Find where the given text appears and provide that cell's center as (x, y) coordinate. 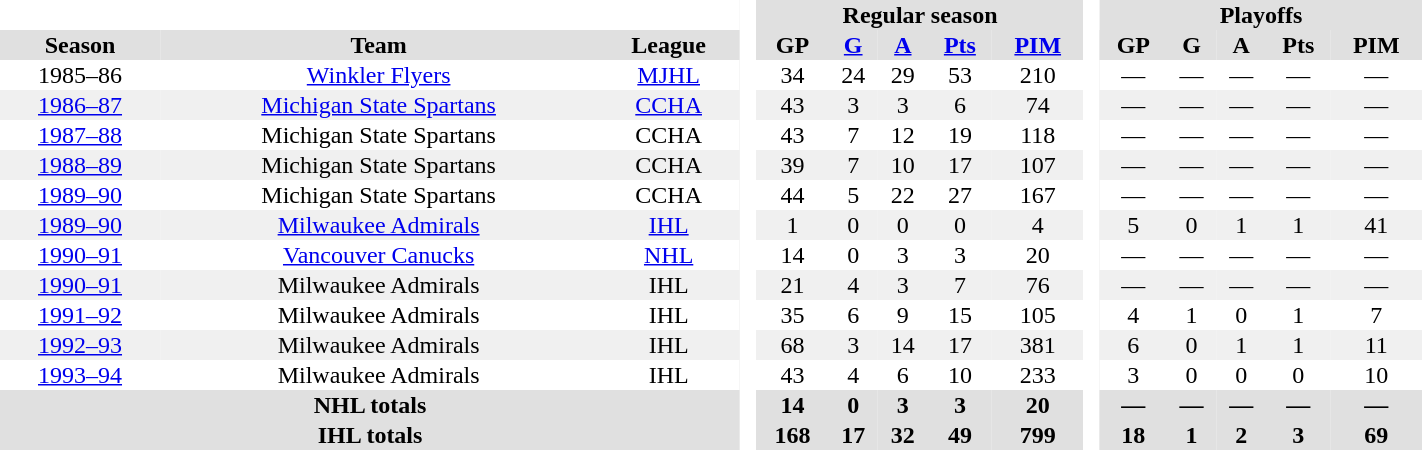
11 (1376, 345)
35 (793, 315)
IHL totals (370, 435)
34 (793, 75)
799 (1038, 435)
2 (1241, 435)
1991–92 (80, 315)
74 (1038, 105)
32 (903, 435)
Winkler Flyers (378, 75)
118 (1038, 135)
Season (80, 45)
69 (1376, 435)
49 (960, 435)
League (668, 45)
233 (1038, 375)
9 (903, 315)
MJHL (668, 75)
Vancouver Canucks (378, 255)
22 (903, 195)
210 (1038, 75)
68 (793, 345)
24 (853, 75)
27 (960, 195)
1985–86 (80, 75)
1993–94 (80, 375)
44 (793, 195)
NHL (668, 255)
1992–93 (80, 345)
167 (1038, 195)
381 (1038, 345)
1987–88 (80, 135)
12 (903, 135)
21 (793, 285)
Playoffs (1261, 15)
41 (1376, 225)
NHL totals (370, 405)
39 (793, 165)
105 (1038, 315)
107 (1038, 165)
168 (793, 435)
19 (960, 135)
Regular season (920, 15)
18 (1134, 435)
Team (378, 45)
76 (1038, 285)
29 (903, 75)
1988–89 (80, 165)
53 (960, 75)
15 (960, 315)
1986–87 (80, 105)
